Find where the given text appears and provide that cell's center as (X, Y) coordinate. 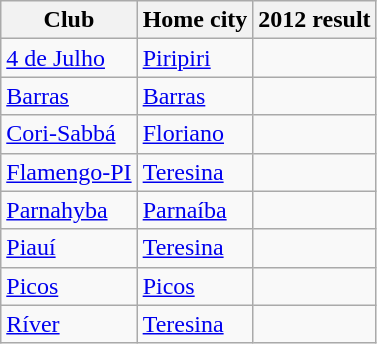
Ríver (69, 324)
Piripiri (195, 58)
Flamengo-PI (69, 172)
Parnaíba (195, 210)
Piauí (69, 248)
Parnahyba (69, 210)
4 de Julho (69, 58)
Floriano (195, 134)
Club (69, 20)
2012 result (314, 20)
Cori-Sabbá (69, 134)
Home city (195, 20)
